Find where the given text appears and provide that cell's center as [X, Y] coordinate. 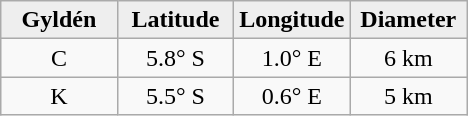
0.6° E [292, 96]
5.8° S [175, 58]
Gyldén [59, 20]
6 km [408, 58]
C [59, 58]
Diameter [408, 20]
5.5° S [175, 96]
Longitude [292, 20]
Latitude [175, 20]
K [59, 96]
1.0° E [292, 58]
5 km [408, 96]
